Scan for the cell matching the given text and deliver its (X, Y) coordinate at center. 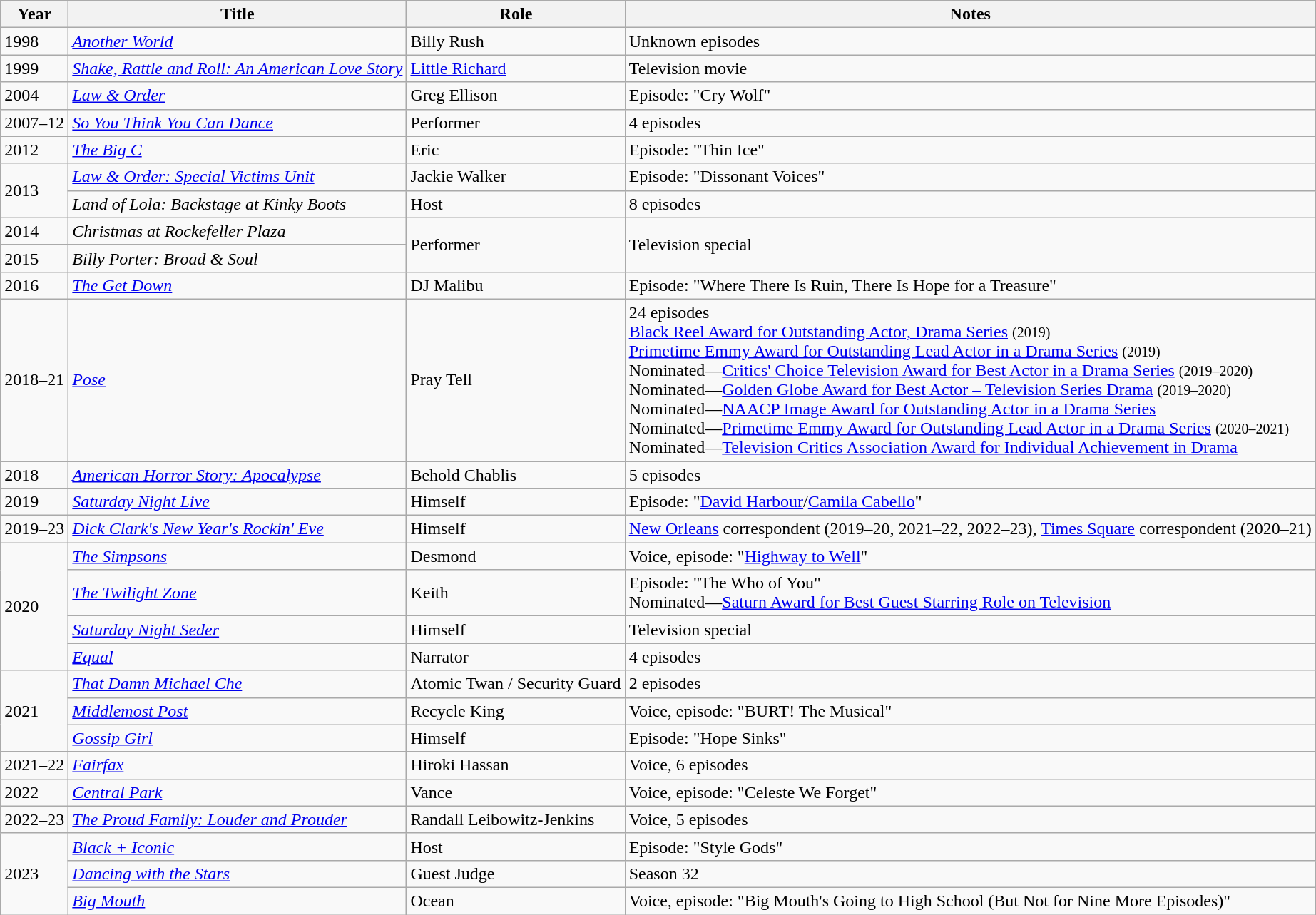
Episode: "Dissonant Voices" (970, 177)
Voice, 6 episodes (970, 765)
2022 (34, 792)
Title (238, 14)
Pose (238, 379)
Unknown episodes (970, 41)
Hiroki Hassan (516, 765)
2019 (34, 502)
The Twilight Zone (238, 593)
Law & Order: Special Victims Unit (238, 177)
DJ Malibu (516, 285)
Episode: "Hope Sinks" (970, 738)
Notes (970, 14)
Equal (238, 657)
Episode: "Cry Wolf" (970, 96)
2021–22 (34, 765)
Atomic Twan / Security Guard (516, 684)
Episode: "Thin Ice" (970, 150)
2007–12 (34, 123)
Dancing with the Stars (238, 874)
Little Richard (516, 68)
2018–21 (34, 379)
Year (34, 14)
Episode: "David Harbour/Camila Cabello" (970, 502)
Desmond (516, 556)
Randall Leibowitz-Jenkins (516, 819)
Recycle King (516, 711)
Voice, episode: "Celeste We Forget" (970, 792)
2012 (34, 150)
Pray Tell (516, 379)
The Simpsons (238, 556)
2 episodes (970, 684)
Billy Porter: Broad & Soul (238, 258)
Land of Lola: Backstage at Kinky Boots (238, 204)
Shake, Rattle and Roll: An American Love Story (238, 68)
2016 (34, 285)
The Big C (238, 150)
Central Park (238, 792)
Keith (516, 593)
2019–23 (34, 529)
Voice, 5 episodes (970, 819)
Role (516, 14)
The Proud Family: Louder and Prouder (238, 819)
Black + Iconic (238, 847)
1999 (34, 68)
Voice, episode: "BURT! The Musical" (970, 711)
Another World (238, 41)
2018 (34, 474)
Gossip Girl (238, 738)
Television movie (970, 68)
2004 (34, 96)
Narrator (516, 657)
Billy Rush (516, 41)
Middlemost Post (238, 711)
Episode: "Style Gods" (970, 847)
Big Mouth (238, 901)
2021 (34, 711)
Episode: "Where There Is Ruin, There Is Hope for a Treasure" (970, 285)
1998 (34, 41)
Voice, episode: "Big Mouth's Going to High School (But Not for Nine More Episodes)" (970, 901)
Saturday Night Live (238, 502)
Vance (516, 792)
Law & Order (238, 96)
Greg Ellison (516, 96)
Behold Chablis (516, 474)
Fairfax (238, 765)
New Orleans correspondent (2019–20, 2021–22, 2022–23), Times Square correspondent (2020–21) (970, 529)
8 episodes (970, 204)
2014 (34, 231)
2013 (34, 190)
Christmas at Rockefeller Plaza (238, 231)
2023 (34, 874)
5 episodes (970, 474)
So You Think You Can Dance (238, 123)
Dick Clark's New Year's Rockin' Eve (238, 529)
That Damn Michael Che (238, 684)
Ocean (516, 901)
2022–23 (34, 819)
American Horror Story: Apocalypse (238, 474)
2015 (34, 258)
Season 32 (970, 874)
Episode: "The Who of You"Nominated—Saturn Award for Best Guest Starring Role on Television (970, 593)
Saturday Night Seder (238, 630)
Voice, episode: "Highway to Well" (970, 556)
2020 (34, 606)
Eric (516, 150)
Jackie Walker (516, 177)
Guest Judge (516, 874)
The Get Down (238, 285)
